From the cell containing the given text, extract its center point as (x, y) coordinate. 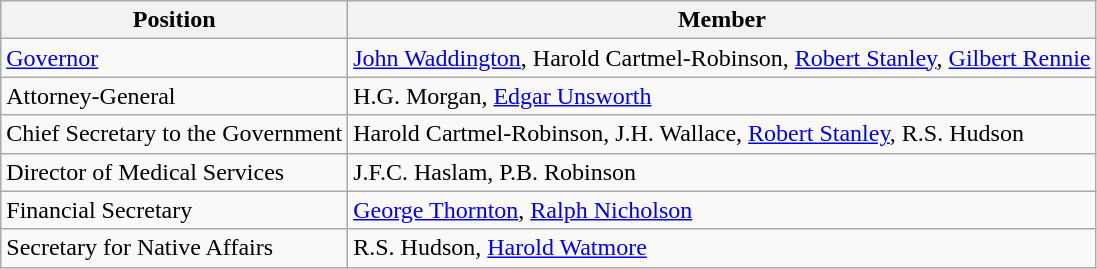
Financial Secretary (174, 210)
J.F.C. Haslam, P.B. Robinson (722, 172)
Chief Secretary to the Government (174, 134)
George Thornton, Ralph Nicholson (722, 210)
Attorney-General (174, 96)
Governor (174, 58)
H.G. Morgan, Edgar Unsworth (722, 96)
Member (722, 20)
Director of Medical Services (174, 172)
Secretary for Native Affairs (174, 248)
Harold Cartmel-Robinson, J.H. Wallace, Robert Stanley, R.S. Hudson (722, 134)
John Waddington, Harold Cartmel-Robinson, Robert Stanley, Gilbert Rennie (722, 58)
Position (174, 20)
R.S. Hudson, Harold Watmore (722, 248)
